Detect which cell encompasses the target text, then output its (X, Y) center coordinate. 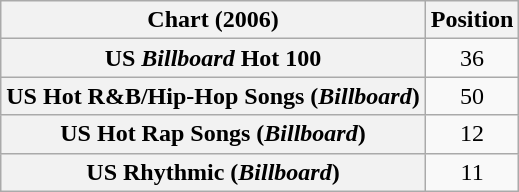
50 (472, 96)
Position (472, 20)
US Hot Rap Songs (Billboard) (213, 134)
US Hot R&B/Hip-Hop Songs (Billboard) (213, 96)
11 (472, 172)
12 (472, 134)
Chart (2006) (213, 20)
36 (472, 58)
US Billboard Hot 100 (213, 58)
US Rhythmic (Billboard) (213, 172)
